Return (x, y) of the center of cell containing provided text 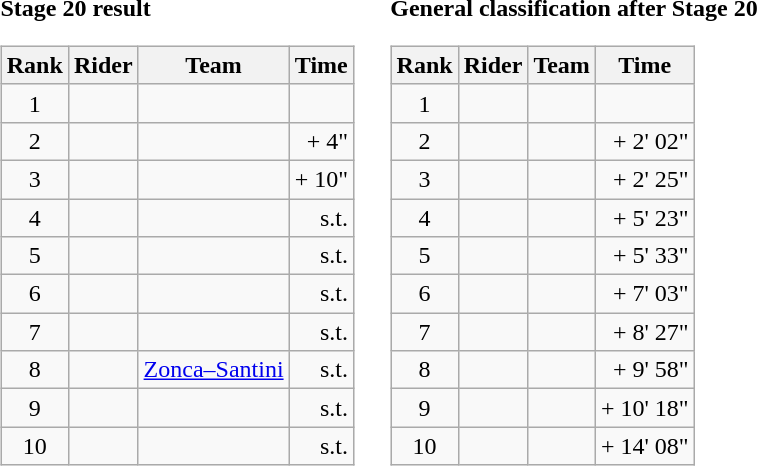
+ 10' 18" (644, 408)
+ 14' 08" (644, 446)
+ 5' 23" (644, 217)
+ 9' 58" (644, 370)
Zonca–Santini (214, 370)
+ 5' 33" (644, 256)
+ 10" (321, 179)
+ 2' 02" (644, 141)
+ 4" (321, 141)
+ 2' 25" (644, 179)
+ 7' 03" (644, 294)
+ 8' 27" (644, 332)
